Pinpoint the cell where the given text exists, returning its [x, y] midpoint coordinate. 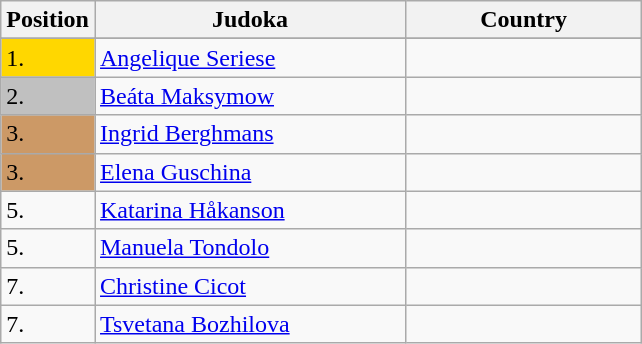
Manuela Tondolo [250, 248]
Christine Cicot [250, 286]
2. [48, 96]
Tsvetana Bozhilova [250, 324]
Katarina Håkanson [250, 210]
Beáta Maksymow [250, 96]
1. [48, 58]
Judoka [250, 20]
Country [524, 20]
Position [48, 20]
Angelique Seriese [250, 58]
Elena Guschina [250, 172]
Ingrid Berghmans [250, 134]
